Return the (X, Y) coordinate for the center point of the cell that contains the specified text.  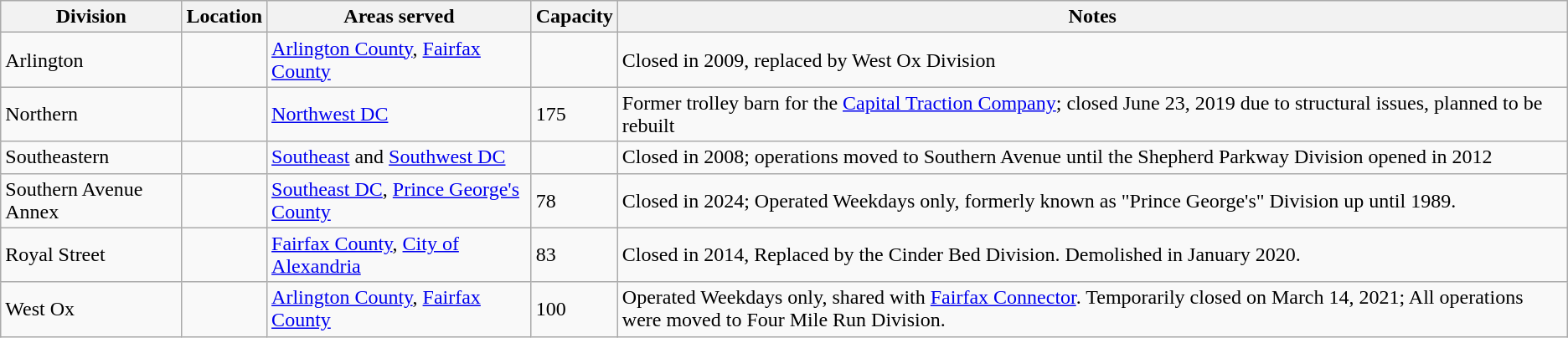
Capacity (575, 17)
175 (575, 114)
Northwest DC (400, 114)
Division (91, 17)
Closed in 2009, replaced by West Ox Division (1092, 60)
Arlington (91, 60)
Royal Street (91, 254)
Notes (1092, 17)
78 (575, 201)
West Ox (91, 310)
Southeastern (91, 157)
100 (575, 310)
Southeast DC, Prince George's County (400, 201)
Northern (91, 114)
Fairfax County, City of Alexandria (400, 254)
Location (224, 17)
Closed in 2024; Operated Weekdays only, formerly known as "Prince George's" Division up until 1989. (1092, 201)
Southern Avenue Annex (91, 201)
Operated Weekdays only, shared with Fairfax Connector. Temporarily closed on March 14, 2021; All operations were moved to Four Mile Run Division. (1092, 310)
Closed in 2008; operations moved to Southern Avenue until the Shepherd Parkway Division opened in 2012 (1092, 157)
Areas served (400, 17)
Southeast and Southwest DC (400, 157)
83 (575, 254)
Closed in 2014, Replaced by the Cinder Bed Division. Demolished in January 2020. (1092, 254)
Former trolley barn for the Capital Traction Company; closed June 23, 2019 due to structural issues, planned to be rebuilt (1092, 114)
